For the text-containing cell, return its midpoint in (X, Y) coordinate format. 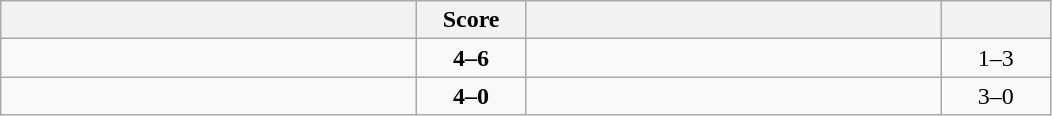
4–6 (472, 58)
3–0 (996, 96)
1–3 (996, 58)
Score (472, 20)
4–0 (472, 96)
